Search for the cell housing the specified text and yield its [x, y] center coordinate. 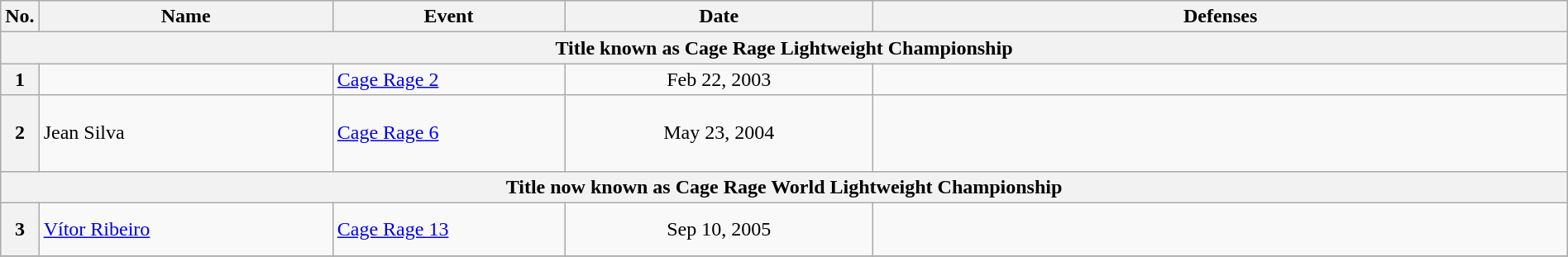
Event [448, 17]
Title now known as Cage Rage World Lightweight Championship [784, 187]
2 [20, 133]
3 [20, 230]
Feb 22, 2003 [719, 79]
Sep 10, 2005 [719, 230]
Cage Rage 6 [448, 133]
Vítor Ribeiro [185, 230]
Date [719, 17]
Cage Rage 2 [448, 79]
Name [185, 17]
1 [20, 79]
Title known as Cage Rage Lightweight Championship [784, 48]
No. [20, 17]
May 23, 2004 [719, 133]
Jean Silva [185, 133]
Defenses [1221, 17]
Cage Rage 13 [448, 230]
